Return [X, Y] of the center of cell containing provided text 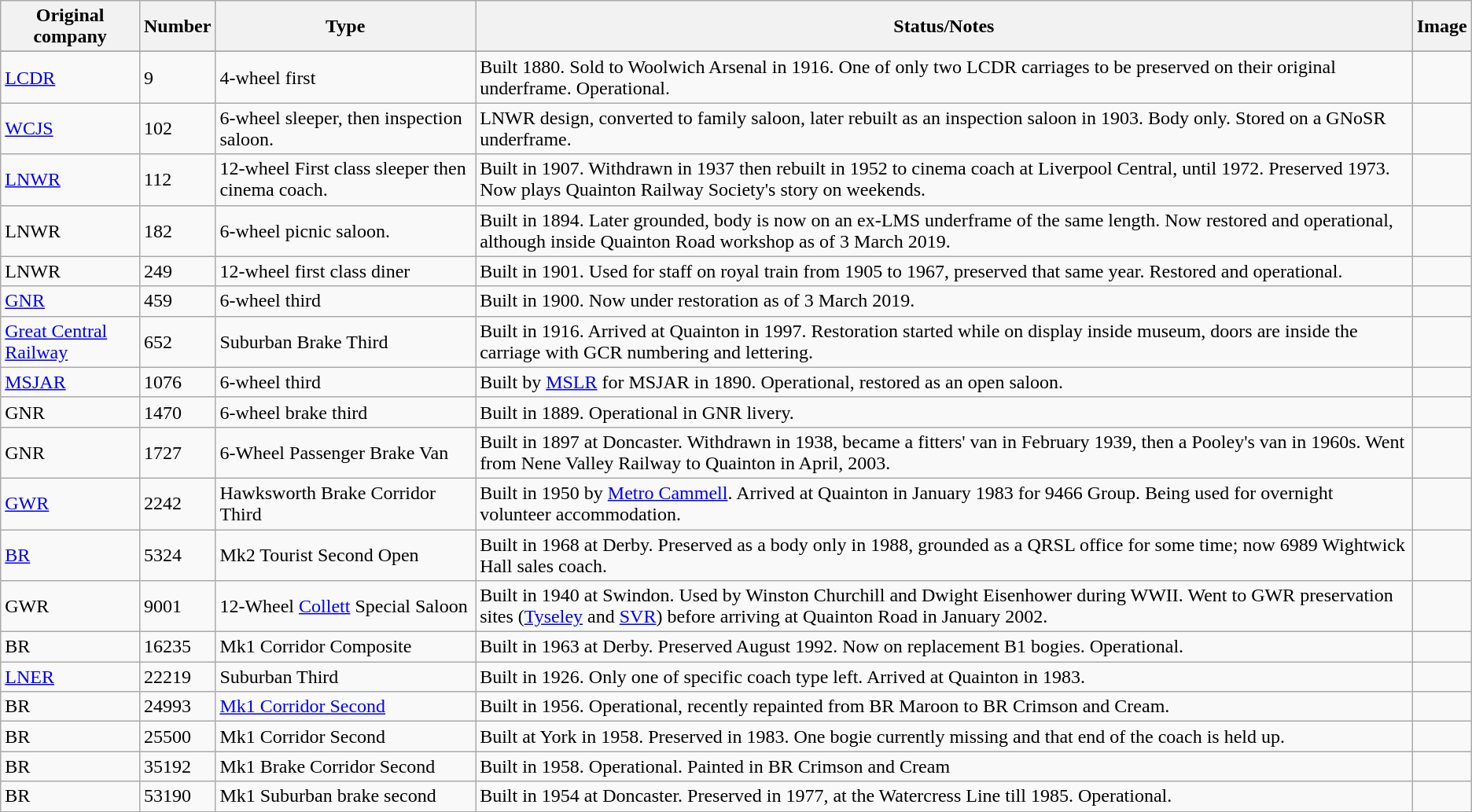
9001 [177, 607]
6-wheel picnic saloon. [346, 231]
Mk2 Tourist Second Open [346, 555]
Great Central Railway [71, 341]
Built by MSLR for MSJAR in 1890. Operational, restored as an open saloon. [944, 382]
6-Wheel Passenger Brake Van [346, 453]
Mk1 Brake Corridor Second [346, 766]
Built 1880. Sold to Woolwich Arsenal in 1916. One of only two LCDR carriages to be preserved on their original underframe. Operational. [944, 77]
1470 [177, 412]
Built in 1954 at Doncaster. Preserved in 1977, at the Watercress Line till 1985. Operational. [944, 796]
1727 [177, 453]
112 [177, 179]
LNWR design, converted to family saloon, later rebuilt as an inspection saloon in 1903. Body only. Stored on a GNoSR underframe. [944, 129]
Hawksworth Brake Corridor Third [346, 503]
6-wheel sleeper, then inspection saloon. [346, 129]
Built in 1900. Now under restoration as of 3 March 2019. [944, 301]
Status/Notes [944, 27]
12-wheel First class sleeper then cinema coach. [346, 179]
1076 [177, 382]
12-wheel first class diner [346, 271]
652 [177, 341]
Built in 1926. Only one of specific coach type left. Arrived at Quainton in 1983. [944, 677]
Built at York in 1958. Preserved in 1983. One bogie currently missing and that end of the coach is held up. [944, 737]
Built in 1958. Operational. Painted in BR Crimson and Cream [944, 766]
102 [177, 129]
6-wheel brake third [346, 412]
4-wheel first [346, 77]
24993 [177, 707]
Suburban Brake Third [346, 341]
LNER [71, 677]
5324 [177, 555]
2242 [177, 503]
Number [177, 27]
25500 [177, 737]
WCJS [71, 129]
Mk1 Suburban brake second [346, 796]
Built in 1889. Operational in GNR livery. [944, 412]
53190 [177, 796]
Built in 1963 at Derby. Preserved August 1992. Now on replacement B1 bogies. Operational. [944, 647]
Built in 1901. Used for staff on royal train from 1905 to 1967, preserved that same year. Restored and operational. [944, 271]
182 [177, 231]
Mk1 Corridor Composite [346, 647]
Built in 1950 by Metro Cammell. Arrived at Quainton in January 1983 for 9466 Group. Being used for overnight volunteer accommodation. [944, 503]
459 [177, 301]
Image [1442, 27]
LCDR [71, 77]
35192 [177, 766]
22219 [177, 677]
Built in 1956. Operational, recently repainted from BR Maroon to BR Crimson and Cream. [944, 707]
MSJAR [71, 382]
249 [177, 271]
Built in 1968 at Derby. Preserved as a body only in 1988, grounded as a QRSL office for some time; now 6989 Wightwick Hall sales coach. [944, 555]
9 [177, 77]
12-Wheel Collett Special Saloon [346, 607]
16235 [177, 647]
Type [346, 27]
Original company [71, 27]
Suburban Third [346, 677]
